Search for the cell housing the specified text and yield its [X, Y] center coordinate. 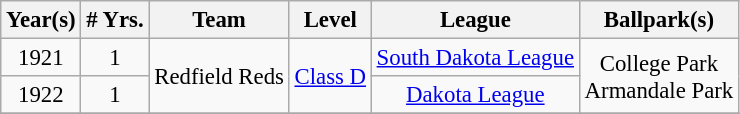
Dakota League [475, 95]
South Dakota League [475, 58]
Year(s) [41, 20]
Level [330, 20]
Team [219, 20]
Ballpark(s) [658, 20]
Redfield Reds [219, 76]
1921 [41, 58]
Class D [330, 76]
# Yrs. [115, 20]
1922 [41, 95]
League [475, 20]
College ParkArmandale Park [658, 76]
